Identify which cell holds the provided text, then report its (x, y) central coordinate. 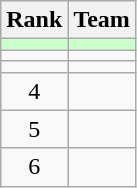
Rank (34, 20)
4 (34, 91)
Team (102, 20)
5 (34, 129)
6 (34, 167)
